Locate the cell with the specified text and output its [x, y] center coordinate. 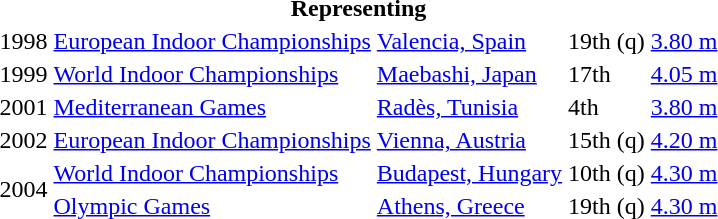
Budapest, Hungary [469, 173]
15th (q) [607, 140]
10th (q) [607, 173]
17th [607, 74]
Valencia, Spain [469, 41]
Maebashi, Japan [469, 74]
Mediterranean Games [212, 107]
4th [607, 107]
19th (q) [607, 41]
Vienna, Austria [469, 140]
Radès, Tunisia [469, 107]
